Determine the [X, Y] coordinate at the center of the cell enclosing the given text.  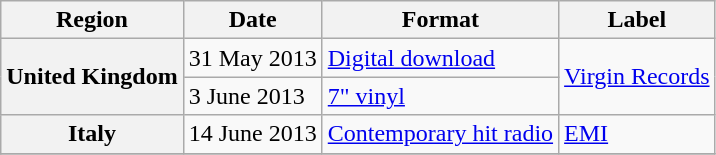
Region [92, 20]
Label [637, 20]
Virgin Records [637, 77]
Date [252, 20]
7" vinyl [440, 96]
Digital download [440, 58]
31 May 2013 [252, 58]
Format [440, 20]
United Kingdom [92, 77]
14 June 2013 [252, 134]
3 June 2013 [252, 96]
EMI [637, 134]
Contemporary hit radio [440, 134]
Italy [92, 134]
